Return (x, y) of the center of cell containing provided text 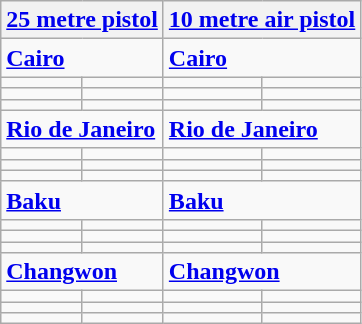
25 metre pistol (82, 20)
10 metre air pistol (262, 20)
